Scan for the cell matching the given text and deliver its [X, Y] coordinate at center. 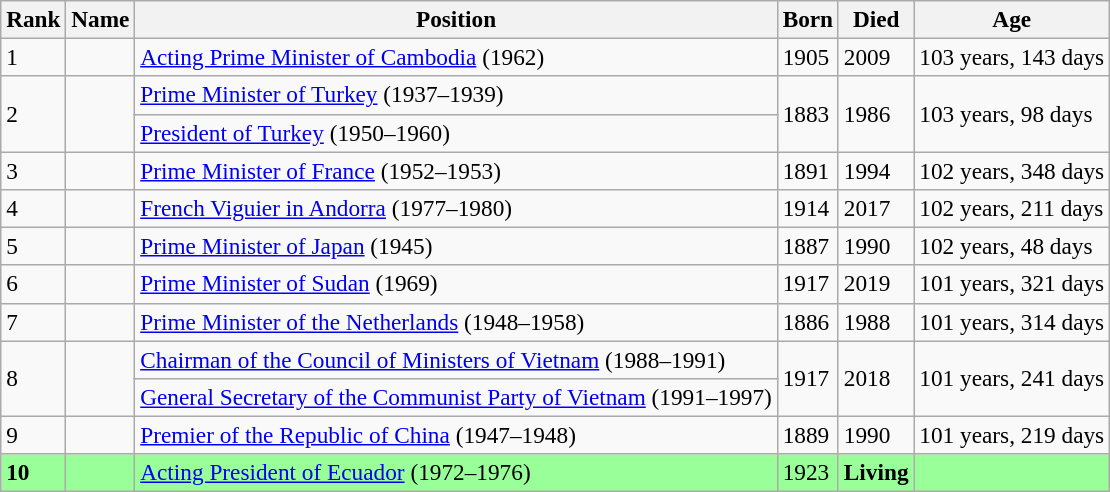
Died [876, 19]
Living [876, 473]
101 years, 241 days [1012, 378]
1986 [876, 114]
Position [456, 19]
103 years, 143 days [1012, 57]
Chairman of the Council of Ministers of Vietnam (1988–1991) [456, 359]
Age [1012, 19]
1891 [808, 170]
3 [34, 170]
1905 [808, 57]
French Viguier in Andorra (1977–1980) [456, 208]
1889 [808, 435]
101 years, 314 days [1012, 322]
Prime Minister of Sudan (1969) [456, 284]
6 [34, 284]
1923 [808, 473]
Acting Prime Minister of Cambodia (1962) [456, 57]
10 [34, 473]
1 [34, 57]
103 years, 98 days [1012, 114]
102 years, 211 days [1012, 208]
101 years, 321 days [1012, 284]
5 [34, 246]
102 years, 348 days [1012, 170]
Premier of the Republic of China (1947–1948) [456, 435]
Rank [34, 19]
2009 [876, 57]
Acting President of Ecuador (1972–1976) [456, 473]
Prime Minister of the Netherlands (1948–1958) [456, 322]
7 [34, 322]
4 [34, 208]
Prime Minister of France (1952–1953) [456, 170]
General Secretary of the Communist Party of Vietnam (1991–1997) [456, 397]
101 years, 219 days [1012, 435]
102 years, 48 days [1012, 246]
1887 [808, 246]
Born [808, 19]
2017 [876, 208]
Prime Minister of Japan (1945) [456, 246]
1883 [808, 114]
2019 [876, 284]
9 [34, 435]
2018 [876, 378]
Prime Minister of Turkey (1937–1939) [456, 95]
1988 [876, 322]
Name [100, 19]
8 [34, 378]
1914 [808, 208]
1994 [876, 170]
2 [34, 114]
President of Turkey (1950–1960) [456, 133]
1886 [808, 322]
